Determine the (x, y) coordinate at the center of the cell enclosing the given text.  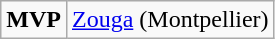
MVP (34, 20)
Zouga (Montpellier) (170, 20)
